Identify which cell holds the provided text, then report its (X, Y) central coordinate. 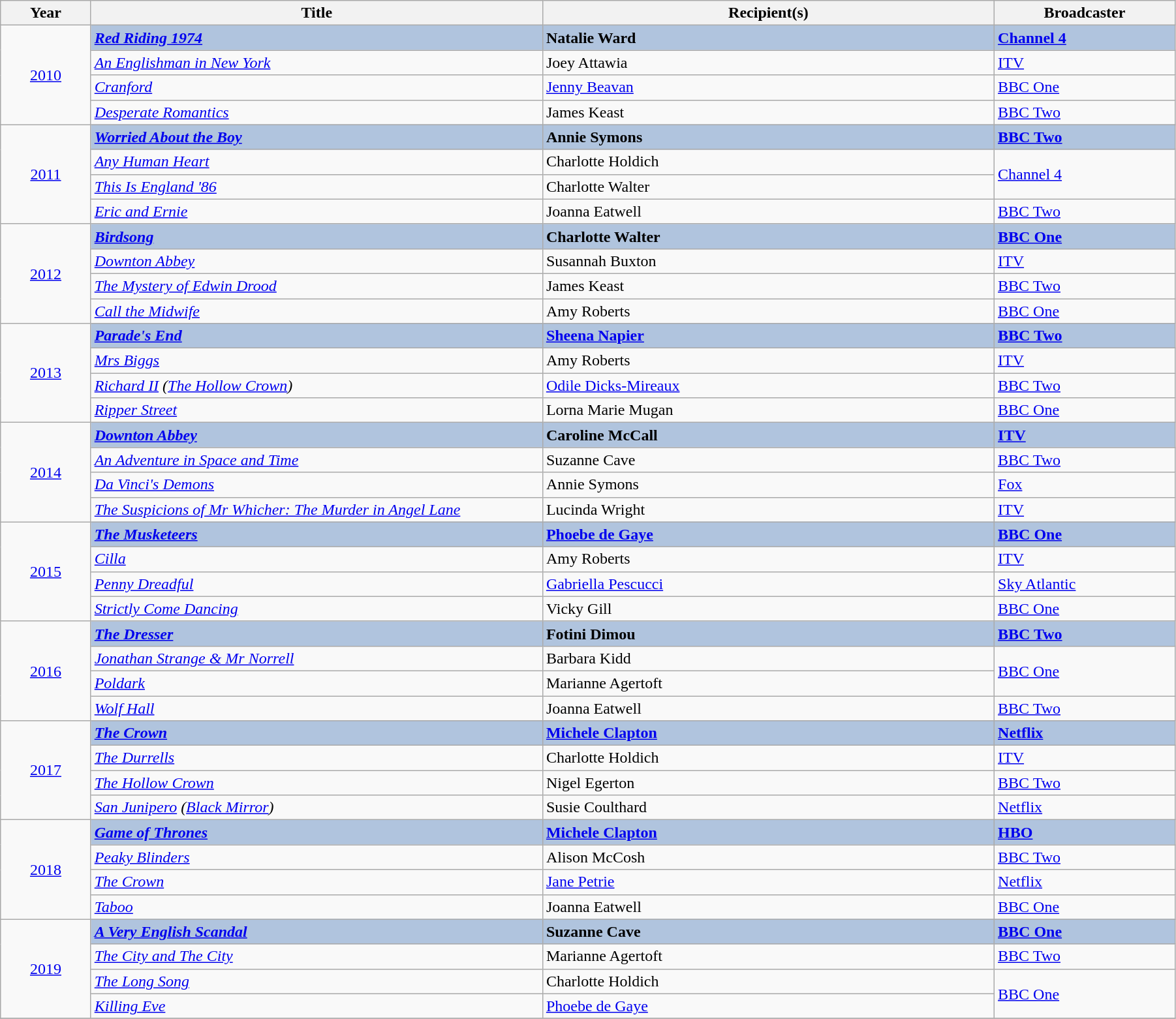
Strictly Come Dancing (317, 609)
Lucinda Wright (768, 509)
Fox (1085, 485)
Jenny Beavan (768, 87)
Jonathan Strange & Mr Norrell (317, 658)
2010 (46, 75)
Year (46, 13)
Susannah Buxton (768, 261)
Desperate Romantics (317, 112)
2012 (46, 273)
2017 (46, 770)
Peaky Blinders (317, 857)
Nigel Egerton (768, 783)
Joey Attawia (768, 63)
Birdsong (317, 236)
Mrs Biggs (317, 361)
Ripper Street (317, 410)
Susie Coulthard (768, 808)
2016 (46, 671)
San Junipero (Black Mirror) (317, 808)
Odile Dicks-Mireaux (768, 386)
2014 (46, 472)
A Very English Scandal (317, 932)
An Englishman in New York (317, 63)
2011 (46, 174)
The Mystery of Edwin Drood (317, 286)
Gabriella Pescucci (768, 584)
Cranford (317, 87)
Penny Dreadful (317, 584)
Eric and Ernie (317, 211)
Cilla (317, 559)
The City and The City (317, 956)
The Dresser (317, 633)
Game of Thrones (317, 832)
This Is England '86 (317, 187)
Broadcaster (1085, 13)
Recipient(s) (768, 13)
Any Human Heart (317, 162)
2018 (46, 870)
Sky Atlantic (1085, 584)
HBO (1085, 832)
An Adventure in Space and Time (317, 460)
Sheena Napier (768, 336)
The Hollow Crown (317, 783)
Alison McCosh (768, 857)
Fotini Dimou (768, 633)
The Durrells (317, 758)
2015 (46, 571)
Worried About the Boy (317, 137)
Vicky Gill (768, 609)
Wolf Hall (317, 708)
Caroline McCall (768, 435)
Richard II (The Hollow Crown) (317, 386)
Killing Eve (317, 1006)
The Musketeers (317, 534)
Title (317, 13)
The Long Song (317, 981)
Red Riding 1974 (317, 38)
Parade's End (317, 336)
Jane Petrie (768, 882)
Da Vinci's Demons (317, 485)
Barbara Kidd (768, 658)
Lorna Marie Mugan (768, 410)
The Suspicions of Mr Whicher: The Murder in Angel Lane (317, 509)
2013 (46, 373)
Poldark (317, 683)
Natalie Ward (768, 38)
2019 (46, 969)
Call the Midwife (317, 311)
Taboo (317, 907)
